Provide the [x, y] coordinate of the cell's center where the given text is located.  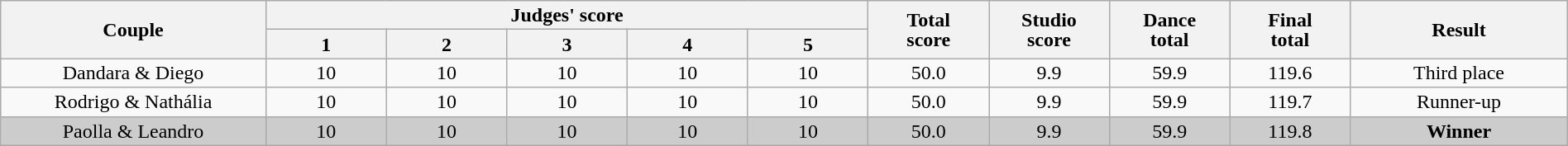
1 [326, 45]
Winner [1459, 130]
Judges' score [567, 15]
Paolla & Leandro [134, 130]
119.6 [1290, 73]
Couple [134, 30]
Rodrigo & Nathália [134, 102]
5 [808, 45]
Runner-up [1459, 102]
Dandara & Diego [134, 73]
4 [687, 45]
Studioscore [1049, 30]
3 [567, 45]
119.7 [1290, 102]
Third place [1459, 73]
119.8 [1290, 130]
Totalscore [929, 30]
Finaltotal [1290, 30]
Dancetotal [1169, 30]
2 [447, 45]
Result [1459, 30]
